Detect which cell encompasses the target text, then output its (x, y) center coordinate. 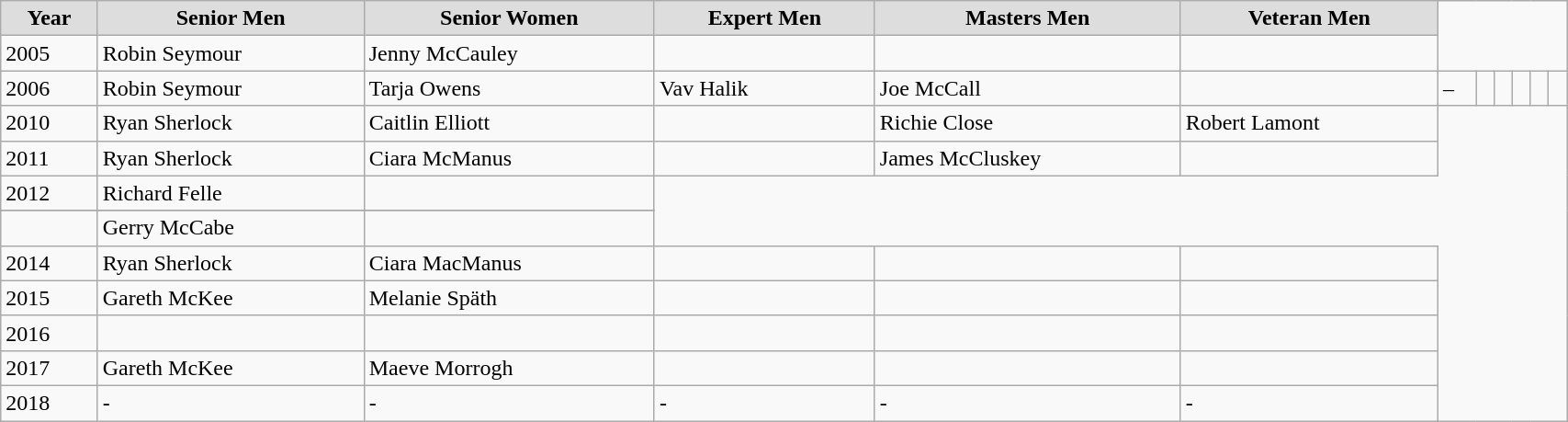
Senior Men (231, 18)
Gerry McCabe (231, 228)
2015 (50, 298)
2010 (50, 123)
– (1457, 88)
Richard Felle (231, 193)
Senior Women (509, 18)
Joe McCall (1027, 88)
2017 (50, 368)
Year (50, 18)
Masters Men (1027, 18)
2005 (50, 53)
Robert Lamont (1309, 123)
Tarja Owens (509, 88)
Caitlin Elliott (509, 123)
Melanie Späth (509, 298)
Maeve Morrogh (509, 368)
2012 (50, 193)
James McCluskey (1027, 158)
Vav Halik (764, 88)
Richie Close (1027, 123)
Ciara MacManus (509, 263)
2006 (50, 88)
Expert Men (764, 18)
2018 (50, 403)
2011 (50, 158)
2014 (50, 263)
Veteran Men (1309, 18)
2016 (50, 333)
Ciara McManus (509, 158)
Jenny McCauley (509, 53)
